Determine the [x, y] coordinate at the center of the cell enclosing the given text.  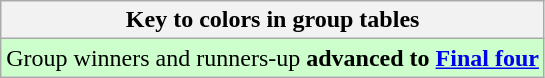
Key to colors in group tables [273, 20]
Group winners and runners-up advanced to Final four [273, 58]
